Detect which cell encompasses the target text, then output its [X, Y] center coordinate. 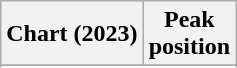
Peakposition [189, 34]
Chart (2023) [72, 34]
